Output the [X, Y] coordinate of the center of the cell containing the given text.  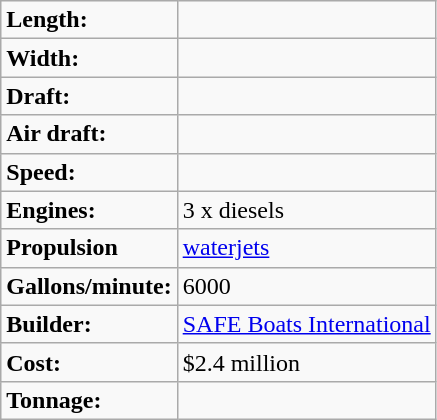
Builder: [89, 324]
$2.4 million [306, 362]
Propulsion [89, 248]
Speed: [89, 172]
Width: [89, 58]
Cost: [89, 362]
SAFE Boats International [306, 324]
Tonnage: [89, 400]
6000 [306, 286]
Draft: [89, 96]
Air draft: [89, 134]
waterjets [306, 248]
Engines: [89, 210]
Gallons/minute: [89, 286]
3 x diesels [306, 210]
Length: [89, 20]
